Extract the [x, y] coordinate from the center of the cell holding the provided text.  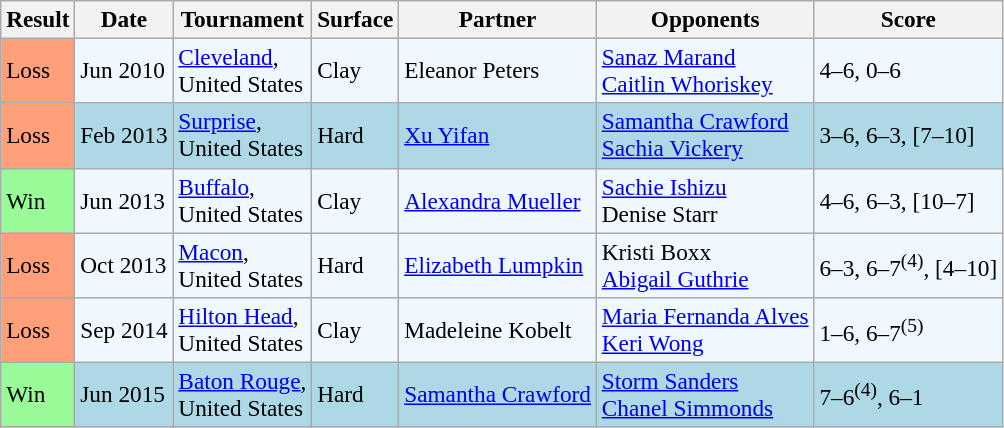
Surprise, United States [242, 136]
Sachie Ishizu Denise Starr [705, 200]
Xu Yifan [498, 136]
4–6, 6–3, [10–7] [908, 200]
Surface [356, 19]
Samantha Crawford Sachia Vickery [705, 136]
7–6(4), 6–1 [908, 394]
1–6, 6–7(5) [908, 330]
Jun 2013 [124, 200]
Date [124, 19]
Oct 2013 [124, 264]
Madeleine Kobelt [498, 330]
Baton Rouge, United States [242, 394]
Score [908, 19]
Result [38, 19]
Sanaz Marand Caitlin Whoriskey [705, 70]
Partner [498, 19]
Hilton Head, United States [242, 330]
Eleanor Peters [498, 70]
Feb 2013 [124, 136]
Opponents [705, 19]
Tournament [242, 19]
Cleveland, United States [242, 70]
Alexandra Mueller [498, 200]
Macon, United States [242, 264]
Sep 2014 [124, 330]
6–3, 6–7(4), [4–10] [908, 264]
4–6, 0–6 [908, 70]
Storm Sanders Chanel Simmonds [705, 394]
Samantha Crawford [498, 394]
Kristi Boxx Abigail Guthrie [705, 264]
Elizabeth Lumpkin [498, 264]
Maria Fernanda Alves Keri Wong [705, 330]
Buffalo, United States [242, 200]
Jun 2015 [124, 394]
3–6, 6–3, [7–10] [908, 136]
Jun 2010 [124, 70]
